Provide the [x, y] coordinate of the cell's center where the given text is located.  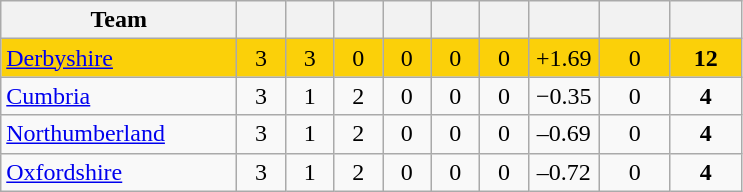
Cumbria [119, 96]
+1.69 [564, 58]
−0.35 [564, 96]
Derbyshire [119, 58]
–0.69 [564, 134]
Team [119, 20]
–0.72 [564, 172]
Oxfordshire [119, 172]
12 [706, 58]
Northumberland [119, 134]
